Detect which cell encompasses the target text, then output its (x, y) center coordinate. 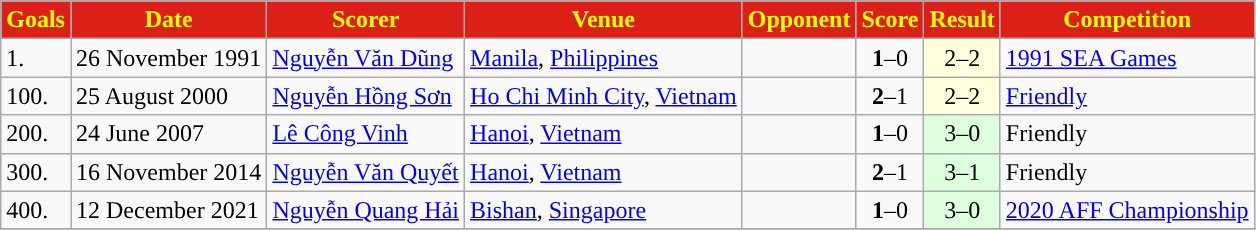
26 November 1991 (168, 58)
1. (36, 58)
24 June 2007 (168, 134)
Result (962, 20)
Nguyễn Văn Dũng (366, 58)
Goals (36, 20)
Nguyễn Quang Hải (366, 210)
1991 SEA Games (1127, 58)
2020 AFF Championship (1127, 210)
200. (36, 134)
12 December 2021 (168, 210)
Date (168, 20)
Score (890, 20)
300. (36, 172)
Bishan, Singapore (604, 210)
Nguyễn Hồng Sơn (366, 96)
Ho Chi Minh City, Vietnam (604, 96)
Opponent (799, 20)
3–1 (962, 172)
Lê Công Vinh (366, 134)
25 August 2000 (168, 96)
Nguyễn Văn Quyết (366, 172)
Scorer (366, 20)
16 November 2014 (168, 172)
Venue (604, 20)
Manila, Philippines (604, 58)
Competition (1127, 20)
100. (36, 96)
400. (36, 210)
